Return the (x, y) coordinate for the center point of the cell that contains the specified text.  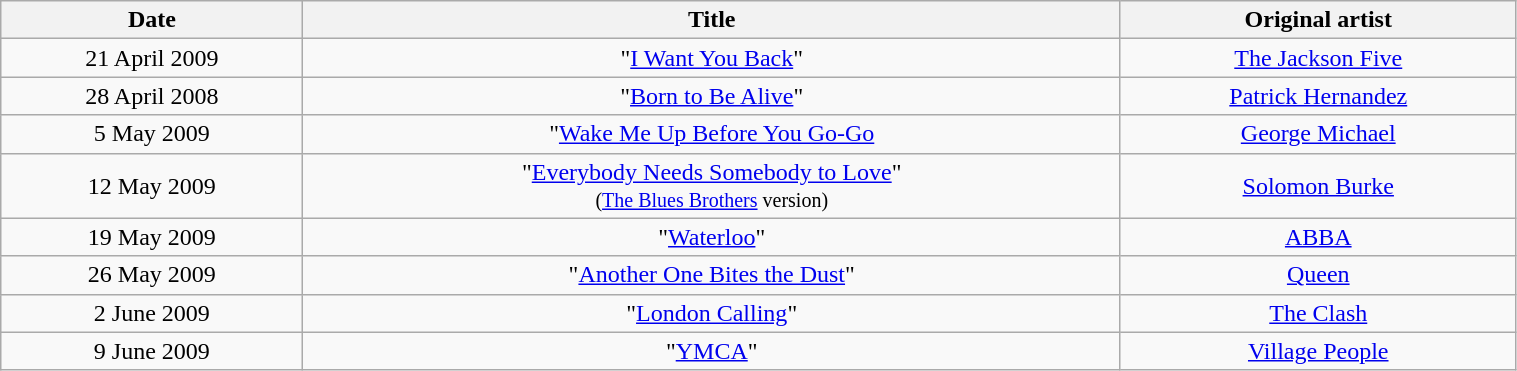
"London Calling" (712, 313)
5 May 2009 (152, 134)
19 May 2009 (152, 237)
Village People (1318, 351)
"Everybody Needs Somebody to Love" (The Blues Brothers version) (712, 186)
The Clash (1318, 313)
9 June 2009 (152, 351)
Patrick Hernandez (1318, 96)
"YMCA" (712, 351)
Title (712, 20)
28 April 2008 (152, 96)
Original artist (1318, 20)
2 June 2009 (152, 313)
"Born to Be Alive" (712, 96)
"I Want You Back" (712, 58)
Solomon Burke (1318, 186)
George Michael (1318, 134)
"Another One Bites the Dust" (712, 275)
"Waterloo" (712, 237)
21 April 2009 (152, 58)
ABBA (1318, 237)
"Wake Me Up Before You Go-Go (712, 134)
12 May 2009 (152, 186)
Date (152, 20)
The Jackson Five (1318, 58)
Queen (1318, 275)
26 May 2009 (152, 275)
